Locate the cell with the specified text and output its (x, y) center coordinate. 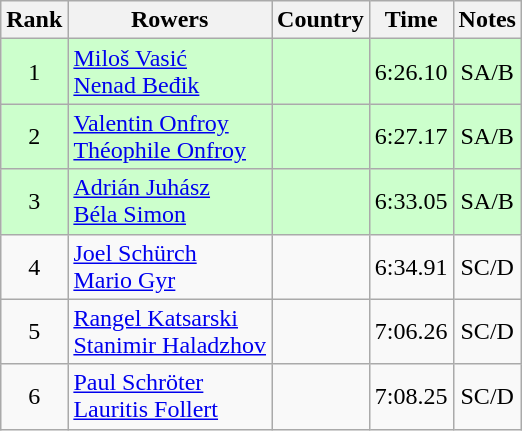
Valentin OnfroyThéophile Onfroy (170, 136)
Country (321, 20)
Notes (487, 20)
3 (34, 202)
Time (411, 20)
7:06.26 (411, 332)
6:33.05 (411, 202)
6:26.10 (411, 72)
Miloš VasićNenad Beđik (170, 72)
5 (34, 332)
6 (34, 396)
Rowers (170, 20)
4 (34, 266)
Joel SchürchMario Gyr (170, 266)
Adrián JuhászBéla Simon (170, 202)
6:34.91 (411, 266)
Rangel KatsarskiStanimir Haladzhov (170, 332)
7:08.25 (411, 396)
Paul SchröterLauritis Follert (170, 396)
2 (34, 136)
Rank (34, 20)
1 (34, 72)
6:27.17 (411, 136)
